Find where the given text appears and provide that cell's center as (X, Y) coordinate. 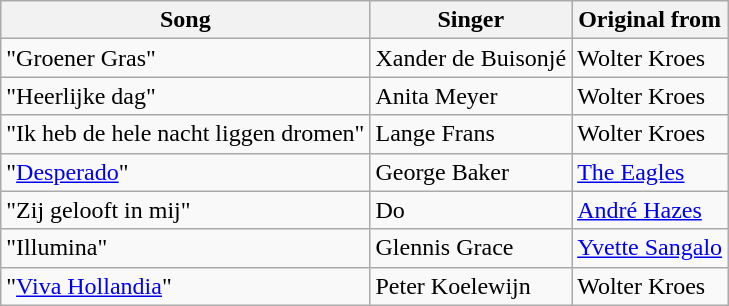
Yvette Sangalo (650, 248)
The Eagles (650, 172)
Glennis Grace (471, 248)
Singer (471, 20)
Song (186, 20)
Lange Frans (471, 134)
George Baker (471, 172)
"Groener Gras" (186, 58)
André Hazes (650, 210)
"Ik heb de hele nacht liggen dromen" (186, 134)
Xander de Buisonjé (471, 58)
Do (471, 210)
"Illumina" (186, 248)
Anita Meyer (471, 96)
Original from (650, 20)
"Viva Hollandia" (186, 286)
"Zij gelooft in mij" (186, 210)
"Desperado" (186, 172)
"Heerlijke dag" (186, 96)
Peter Koelewijn (471, 286)
